Find where the given text appears and provide that cell's center as (X, Y) coordinate. 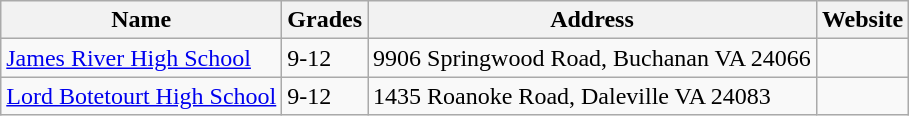
Website (862, 20)
Grades (325, 20)
Lord Botetourt High School (142, 96)
1435 Roanoke Road, Daleville VA 24083 (592, 96)
Address (592, 20)
James River High School (142, 58)
Name (142, 20)
9906 Springwood Road, Buchanan VA 24066 (592, 58)
